For the text-containing cell, return its midpoint in [X, Y] coordinate format. 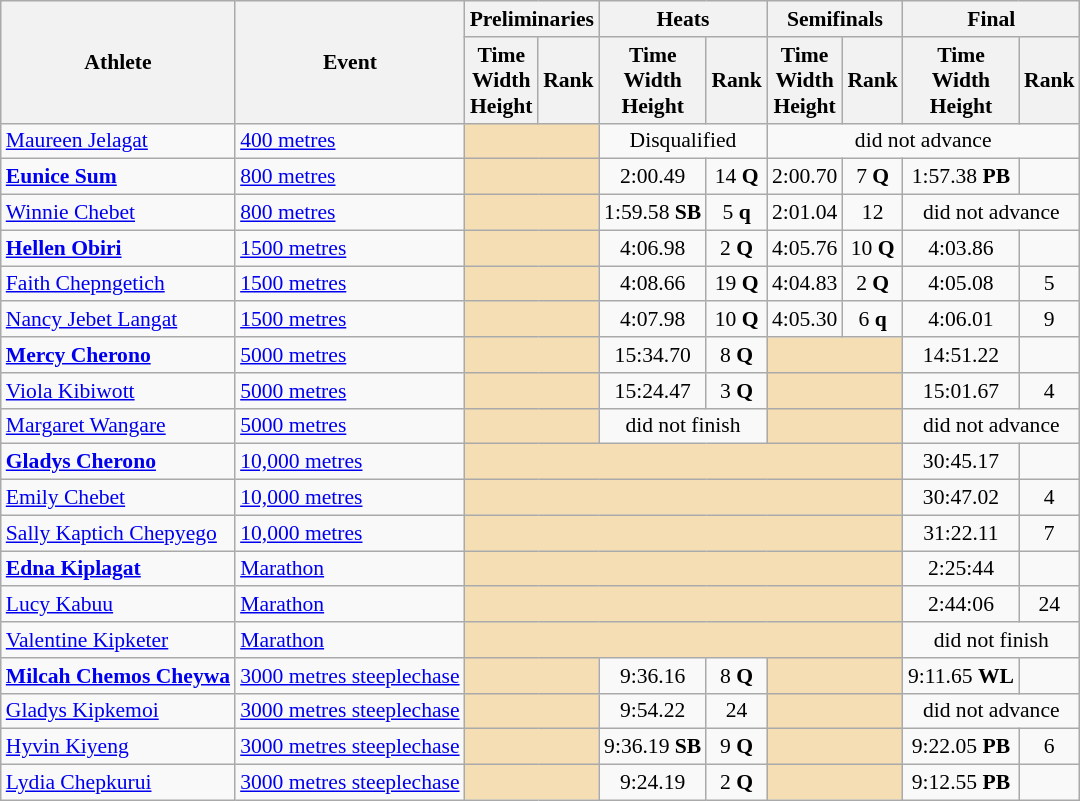
6 [1050, 747]
Lucy Kabuu [118, 605]
4:05.30 [804, 320]
9:11.65 WL [961, 676]
9:36.16 [652, 676]
Preliminaries [532, 19]
14 Q [736, 177]
1:57.38 PB [961, 177]
Edna Kiplagat [118, 569]
Heats [683, 19]
Winnie Chebet [118, 213]
6 q [872, 320]
14:51.22 [961, 355]
Eunice Sum [118, 177]
19 Q [736, 284]
9:12.55 PB [961, 783]
Gladys Cherono [118, 462]
4:03.86 [961, 248]
9 [1050, 320]
12 [872, 213]
Disqualified [683, 141]
2:01.04 [804, 213]
4:05.08 [961, 284]
2:00.49 [652, 177]
Sally Kaptich Chepyego [118, 533]
5 q [736, 213]
Faith Chepngetich [118, 284]
31:22.11 [961, 533]
Gladys Kipkemoi [118, 711]
4:08.66 [652, 284]
30:45.17 [961, 462]
9:22.05 PB [961, 747]
4:06.98 [652, 248]
4:05.76 [804, 248]
15:34.70 [652, 355]
4:04.83 [804, 284]
2:25:44 [961, 569]
Athlete [118, 62]
9:36.19 SB [652, 747]
3 Q [736, 391]
Milcah Chemos Cheywa [118, 676]
Event [350, 62]
7 [1050, 533]
400 metres [350, 141]
9:54.22 [652, 711]
5 [1050, 284]
4:06.01 [961, 320]
30:47.02 [961, 498]
1:59.58 SB [652, 213]
Final [992, 19]
9:24.19 [652, 783]
Maureen Jelagat [118, 141]
2:44:06 [961, 605]
Lydia Chepkurui [118, 783]
4:07.98 [652, 320]
15:01.67 [961, 391]
Semifinals [835, 19]
2:00.70 [804, 177]
Hyvin Kiyeng [118, 747]
7 Q [872, 177]
Emily Chebet [118, 498]
15:24.47 [652, 391]
Hellen Obiri [118, 248]
Nancy Jebet Langat [118, 320]
9 Q [736, 747]
Viola Kibiwott [118, 391]
Mercy Cherono [118, 355]
Valentine Kipketer [118, 640]
Margaret Wangare [118, 426]
